Return (x, y) of the center of cell containing provided text 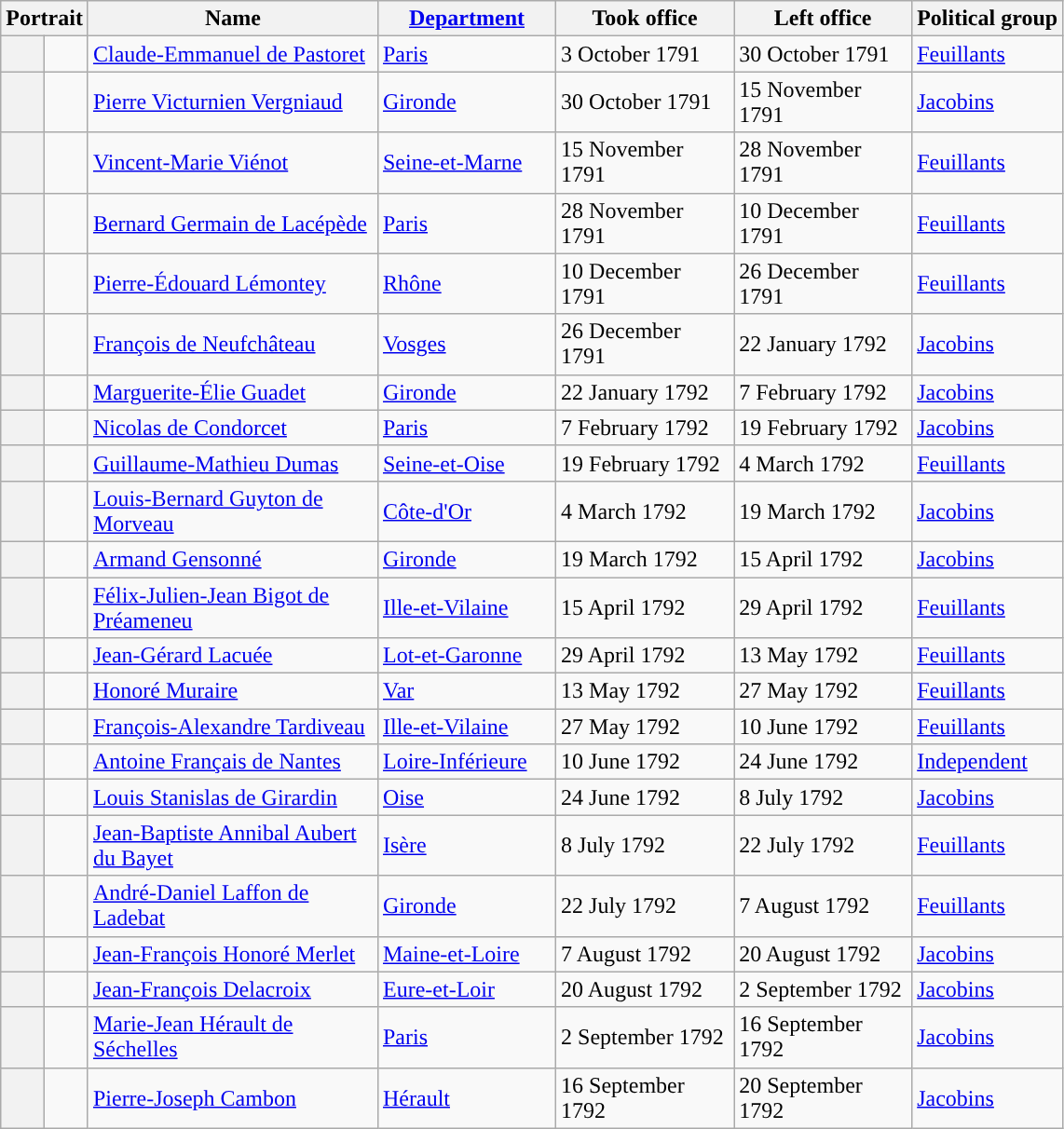
Jean-François Honoré Merlet (233, 954)
Hérault (466, 1097)
Political group (988, 19)
Pierre-Joseph Cambon (233, 1097)
Isère (466, 846)
Oise (466, 797)
Rhône (466, 283)
Antoine Français de Nantes (233, 762)
André-Daniel Laffon de Ladebat (233, 905)
20 September 1792 (824, 1097)
Maine-et-Loire (466, 954)
Marguerite-Élie Guadet (233, 392)
Jean-Gérard Lacuée (233, 656)
Claude-Emmanuel de Pastoret (233, 54)
Louis-Bernard Guyton de Morveau (233, 510)
Félix-Julien-Jean Bigot de Préameneu (233, 607)
Pierre-Édouard Lémontey (233, 283)
3 October 1791 (645, 54)
Loire-Inférieure (466, 762)
Seine-et-Oise (466, 463)
François-Alexandre Tardiveau (233, 727)
Var (466, 691)
Marie-Jean Hérault de Séchelles (233, 1038)
Lot-et-Garonne (466, 656)
Department (466, 19)
Honoré Muraire (233, 691)
Armand Gensonné (233, 559)
Left office (824, 19)
Vincent-Marie Viénot (233, 162)
Portrait (45, 19)
Independent (988, 762)
Louis Stanislas de Girardin (233, 797)
Pierre Victurnien Vergniaud (233, 102)
Jean-François Delacroix (233, 989)
Seine-et-Marne (466, 162)
Took office (645, 19)
Guillaume-Mathieu Dumas (233, 463)
Name (233, 19)
Côte-d'Or (466, 510)
Bernard Germain de Lacépède (233, 224)
Nicolas de Condorcet (233, 428)
Eure-et-Loir (466, 989)
Jean-Baptiste Annibal Aubert du Bayet (233, 846)
Vosges (466, 345)
François de Neufchâteau (233, 345)
